Return the [x, y] coordinate for the center point of the cell that contains the specified text.  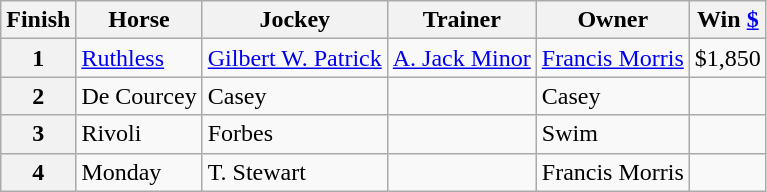
2 [38, 96]
T. Stewart [294, 172]
Jockey [294, 20]
4 [38, 172]
Rivoli [139, 134]
3 [38, 134]
Forbes [294, 134]
$1,850 [728, 58]
A. Jack Minor [462, 58]
Trainer [462, 20]
Owner [612, 20]
Swim [612, 134]
1 [38, 58]
Win $ [728, 20]
De Courcey [139, 96]
Monday [139, 172]
Gilbert W. Patrick [294, 58]
Ruthless [139, 58]
Horse [139, 20]
Finish [38, 20]
